Output the (x, y) coordinate of the center of the cell containing the given text.  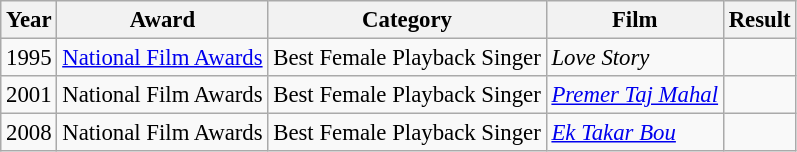
Ek Takar Bou (634, 133)
Category (407, 20)
Award (162, 20)
Premer Taj Mahal (634, 95)
Result (760, 20)
1995 (29, 58)
Year (29, 20)
2008 (29, 133)
Film (634, 20)
Love Story (634, 58)
2001 (29, 95)
